Provide the [X, Y] coordinate of the cell's center where the given text is located.  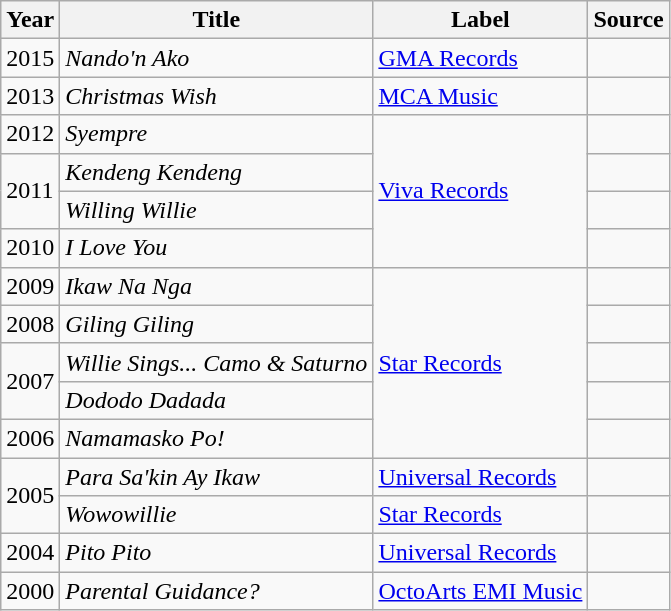
Kendeng Kendeng [216, 172]
2007 [30, 381]
Dododo Dadada [216, 400]
Namamasko Po! [216, 438]
Christmas Wish [216, 96]
2010 [30, 248]
Year [30, 20]
GMA Records [480, 58]
Wowowillie [216, 515]
2009 [30, 286]
Viva Records [480, 191]
2000 [30, 591]
Para Sa'kin Ay Ikaw [216, 477]
2013 [30, 96]
Willie Sings... Camo & Saturno [216, 362]
2004 [30, 553]
2012 [30, 134]
Pito Pito [216, 553]
OctoArts EMI Music [480, 591]
MCA Music [480, 96]
2005 [30, 496]
Ikaw Na Nga [216, 286]
Syempre [216, 134]
2008 [30, 324]
Willing Willie [216, 210]
Source [628, 20]
Label [480, 20]
Title [216, 20]
Parental Guidance? [216, 591]
Nando'n Ako [216, 58]
2015 [30, 58]
2006 [30, 438]
Giling Giling [216, 324]
2011 [30, 191]
I Love You [216, 248]
